Pinpoint the cell where the given text exists, returning its (x, y) midpoint coordinate. 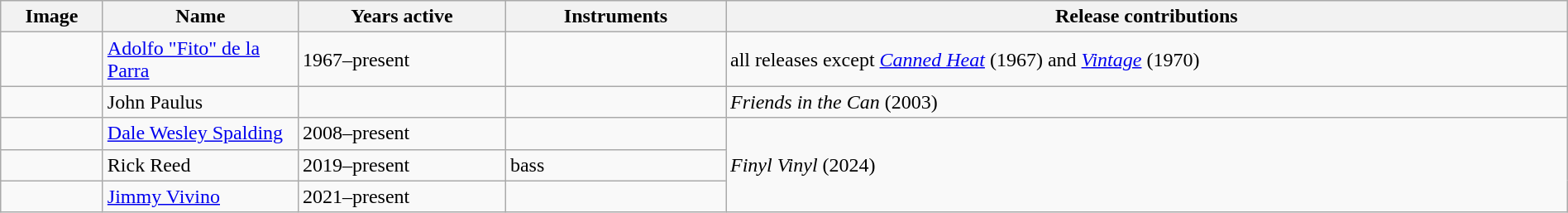
all releases except Canned Heat (1967) and Vintage (1970) (1147, 60)
2019–present (402, 165)
Name (200, 17)
Rick Reed (200, 165)
2008–present (402, 133)
Adolfo "Fito" de la Parra (200, 60)
Finyl Vinyl (2024) (1147, 165)
Jimmy Vivino (200, 196)
Release contributions (1147, 17)
bass (615, 165)
John Paulus (200, 102)
Instruments (615, 17)
2021–present (402, 196)
Friends in the Can (2003) (1147, 102)
Years active (402, 17)
Dale Wesley Spalding (200, 133)
1967–present (402, 60)
Image (52, 17)
